Capture the cell that displays the provided text and extract its [X, Y] central coordinate. 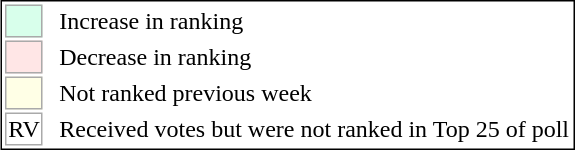
Increase in ranking [314, 20]
Decrease in ranking [314, 56]
Not ranked previous week [314, 92]
Received votes but were not ranked in Top 25 of poll [314, 128]
RV [24, 128]
